Pinpoint the cell where the given text exists, returning its (X, Y) midpoint coordinate. 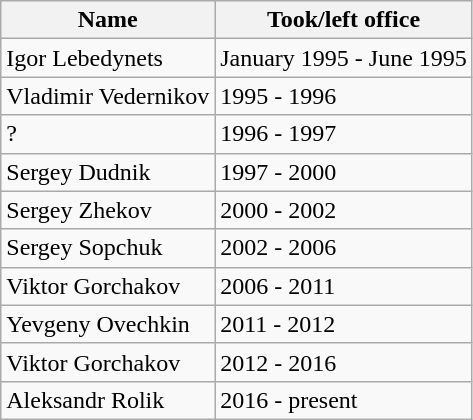
Sergey Sopchuk (108, 248)
2002 - 2006 (344, 248)
Igor Lebedynets (108, 58)
2016 - present (344, 400)
January 1995 - June 1995 (344, 58)
? (108, 134)
2000 - 2002 (344, 210)
Name (108, 20)
Sergey Dudnik (108, 172)
2012 - 2016 (344, 362)
1997 - 2000 (344, 172)
1995 - 1996 (344, 96)
Aleksandr Rolik (108, 400)
2011 - 2012 (344, 324)
Yevgeny Ovechkin (108, 324)
2006 - 2011 (344, 286)
Took/left office (344, 20)
1996 - 1997 (344, 134)
Vladimir Vedernikov (108, 96)
Sergey Zhekov (108, 210)
